Detect which cell encompasses the target text, then output its (x, y) center coordinate. 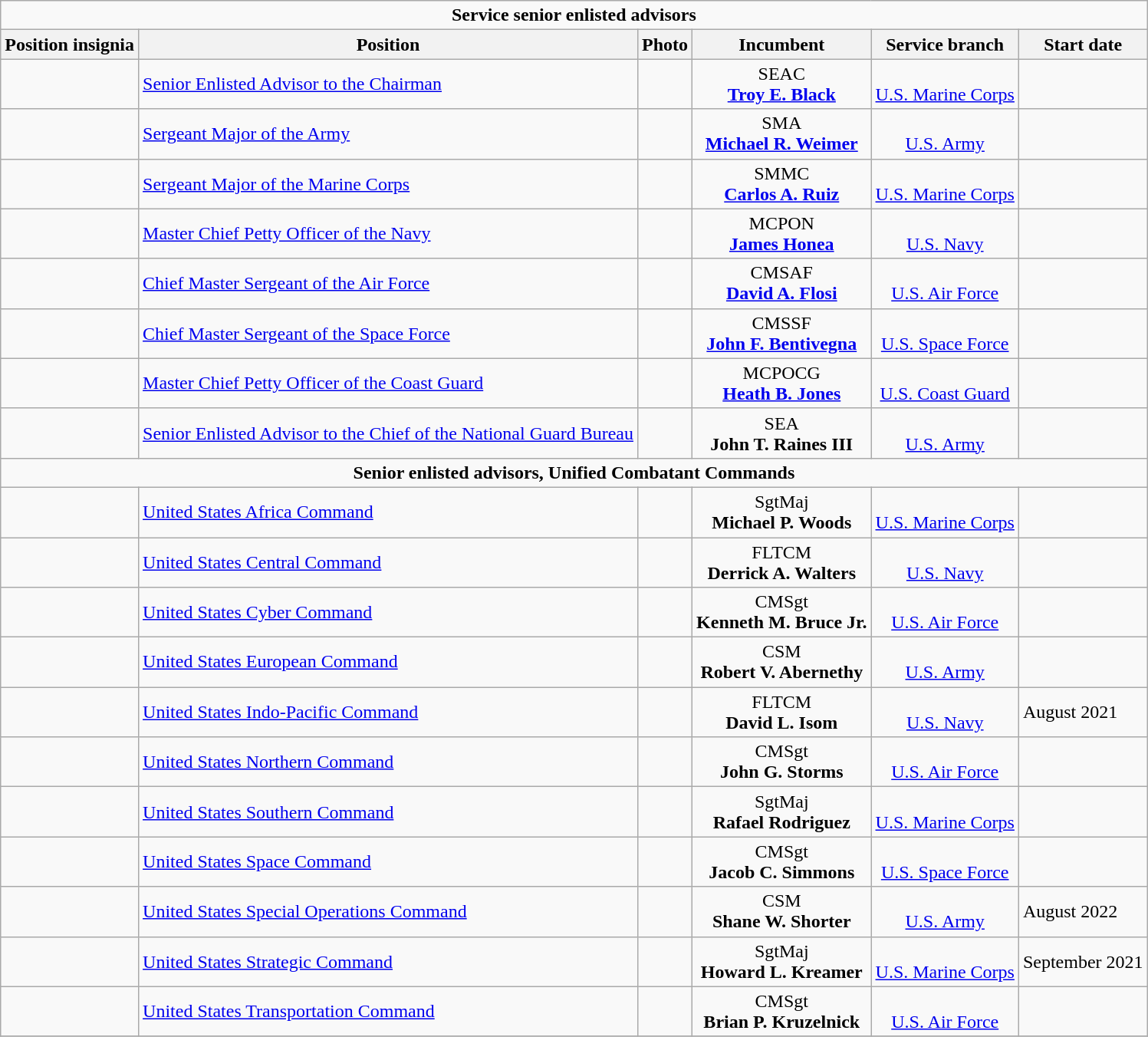
United States Northern Command (388, 762)
Senior Enlisted Advisor to the Chairman (388, 84)
Master Chief Petty Officer of the Navy (388, 233)
U.S. Coast Guard (945, 384)
Sergeant Major of the Army (388, 133)
FLTCMDerrick A. Walters (782, 561)
United States Cyber Command (388, 612)
Senior Enlisted Advisor to the Chief of the National Guard Bureau (388, 433)
MCPOCGHeath B. Jones (782, 384)
CMSgtJacob C. Simmons (782, 862)
SMMCCarlos A. Ruiz (782, 184)
CMSSFJohn F. Bentivegna (782, 333)
Sergeant Major of the Marine Corps (388, 184)
Service branch (945, 44)
SgtMajHoward L. Kreamer (782, 962)
Position insignia (70, 44)
CSMShane W. Shorter (782, 911)
SEAC Troy E. Black (782, 84)
United States Indo-Pacific Command (388, 712)
CSMRobert V. Abernethy (782, 663)
Position (388, 44)
CMSAFDavid A. Flosi (782, 284)
United States Central Command (388, 561)
CMSgtBrian P. Kruzelnick (782, 1011)
FLTCMDavid L. Isom (782, 712)
SMAMichael R. Weimer (782, 133)
August 2021 (1083, 712)
Service senior enlisted advisors (574, 15)
Incumbent (782, 44)
SgtMajRafael Rodriguez (782, 811)
SgtMajMichael P. Woods (782, 512)
United States Africa Command (388, 512)
United States Special Operations Command (388, 911)
United States Strategic Command (388, 962)
United States Transportation Command (388, 1011)
Chief Master Sergeant of the Air Force (388, 284)
CMSgtKenneth M. Bruce Jr. (782, 612)
Senior enlisted advisors, Unified Combatant Commands (574, 472)
Photo (664, 44)
United States Space Command (388, 862)
September 2021 (1083, 962)
August 2022 (1083, 911)
Chief Master Sergeant of the Space Force (388, 333)
Master Chief Petty Officer of the Coast Guard (388, 384)
SEAJohn T. Raines III (782, 433)
United States European Command (388, 663)
United States Southern Command (388, 811)
Start date (1083, 44)
CMSgtJohn G. Storms (782, 762)
MCPONJames Honea (782, 233)
